Identify which cell holds the provided text, then report its [X, Y] central coordinate. 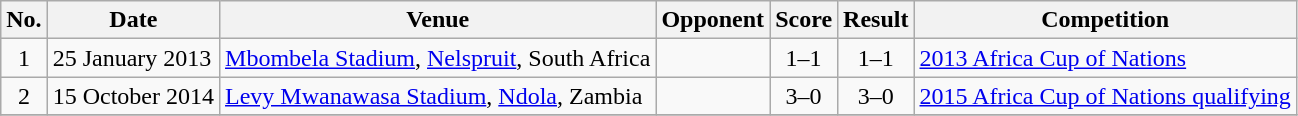
2015 Africa Cup of Nations qualifying [1105, 96]
2 [24, 96]
Date [133, 20]
Result [876, 20]
Opponent [713, 20]
No. [24, 20]
25 January 2013 [133, 58]
Venue [438, 20]
2013 Africa Cup of Nations [1105, 58]
15 October 2014 [133, 96]
Levy Mwanawasa Stadium, Ndola, Zambia [438, 96]
Mbombela Stadium, Nelspruit, South Africa [438, 58]
Competition [1105, 20]
Score [804, 20]
1 [24, 58]
